Pinpoint the cell where the given text exists, returning its [x, y] midpoint coordinate. 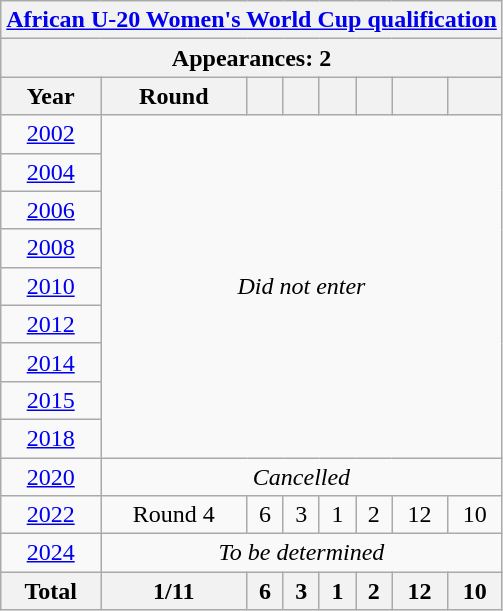
Appearances: 2 [252, 58]
Round [174, 96]
Cancelled [302, 477]
2014 [51, 362]
2015 [51, 400]
To be determined [302, 553]
Did not enter [302, 286]
African U-20 Women's World Cup qualification [252, 20]
2018 [51, 438]
Total [51, 591]
2022 [51, 515]
2008 [51, 248]
2004 [51, 172]
2012 [51, 324]
Round 4 [174, 515]
Year [51, 96]
2010 [51, 286]
2002 [51, 134]
2006 [51, 210]
1/11 [174, 591]
2024 [51, 553]
2020 [51, 477]
